Provide the (x, y) coordinate of the cell's center where the given text is located.  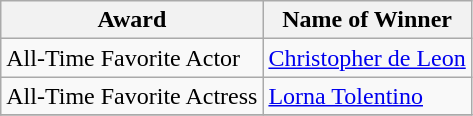
Lorna Tolentino (367, 96)
Award (132, 20)
All-Time Favorite Actor (132, 58)
Christopher de Leon (367, 58)
Name of Winner (367, 20)
All-Time Favorite Actress (132, 96)
